Determine the (x, y) coordinate at the center of the cell enclosing the given text.  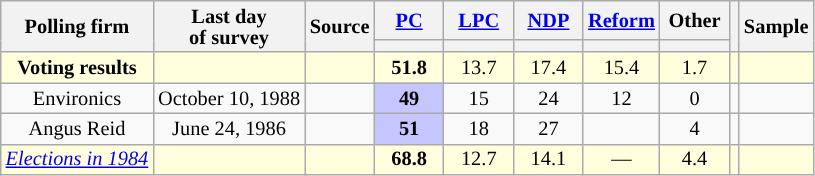
4.4 (695, 160)
Elections in 1984 (77, 160)
4 (695, 128)
12.7 (479, 160)
Source (340, 26)
Other (695, 20)
1.7 (695, 68)
Environics (77, 98)
68.8 (409, 160)
Angus Reid (77, 128)
15.4 (621, 68)
51 (409, 128)
13.7 (479, 68)
Voting results (77, 68)
Sample (776, 26)
17.4 (549, 68)
51.8 (409, 68)
PC (409, 20)
LPC (479, 20)
49 (409, 98)
12 (621, 98)
Reform (621, 20)
0 (695, 98)
24 (549, 98)
27 (549, 128)
18 (479, 128)
Last day of survey (229, 26)
14.1 (549, 160)
Polling firm (77, 26)
NDP (549, 20)
15 (479, 98)
October 10, 1988 (229, 98)
June 24, 1986 (229, 128)
— (621, 160)
